Output the (X, Y) coordinate of the center of the cell containing the given text.  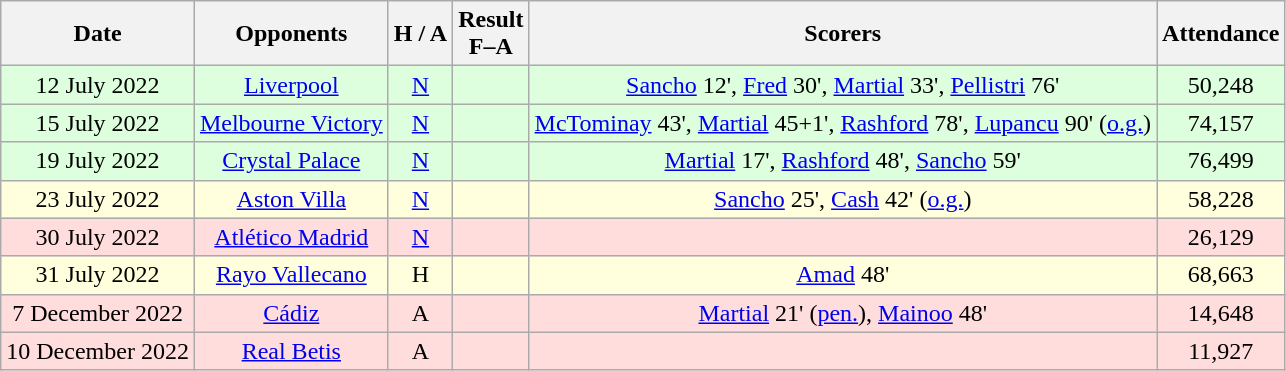
14,648 (1221, 313)
12 July 2022 (98, 85)
McTominay 43', Martial 45+1', Rashford 78', Lupancu 90' (o.g.) (842, 123)
Real Betis (291, 351)
Crystal Palace (291, 161)
Aston Villa (291, 199)
19 July 2022 (98, 161)
30 July 2022 (98, 237)
Atlético Madrid (291, 237)
Scorers (842, 34)
31 July 2022 (98, 275)
10 December 2022 (98, 351)
15 July 2022 (98, 123)
ResultF–A (491, 34)
26,129 (1221, 237)
58,228 (1221, 199)
Rayo Vallecano (291, 275)
Opponents (291, 34)
50,248 (1221, 85)
11,927 (1221, 351)
76,499 (1221, 161)
Date (98, 34)
23 July 2022 (98, 199)
Sancho 25', Cash 42' (o.g.) (842, 199)
H (420, 275)
Cádiz (291, 313)
74,157 (1221, 123)
7 December 2022 (98, 313)
Liverpool (291, 85)
Martial 21' (pen.), Mainoo 48' (842, 313)
Sancho 12', Fred 30', Martial 33', Pellistri 76' (842, 85)
Amad 48' (842, 275)
Melbourne Victory (291, 123)
Martial 17', Rashford 48', Sancho 59' (842, 161)
H / A (420, 34)
68,663 (1221, 275)
Attendance (1221, 34)
